Return (X, Y) of the center of cell containing provided text 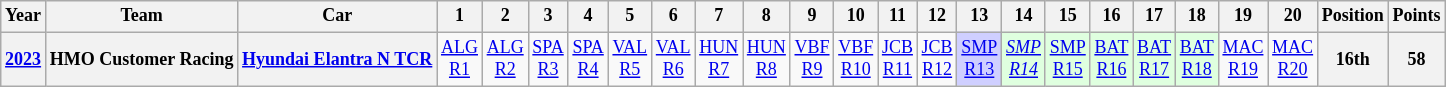
HMO Customer Racing (141, 59)
14 (1024, 16)
11 (898, 16)
Hyundai Elantra N TCR (338, 59)
5 (630, 16)
VBFR10 (856, 59)
3 (548, 16)
19 (1243, 16)
SPAR4 (588, 59)
BATR18 (1196, 59)
13 (980, 16)
SMPR13 (980, 59)
16th (1352, 59)
SMPR15 (1068, 59)
20 (1293, 16)
HUNR7 (719, 59)
2023 (24, 59)
JCBR11 (898, 59)
Points (1416, 16)
16 (1112, 16)
15 (1068, 16)
VALR6 (672, 59)
JCBR12 (937, 59)
HUNR8 (766, 59)
8 (766, 16)
VBFR9 (812, 59)
4 (588, 16)
Car (338, 16)
MACR20 (1293, 59)
BATR16 (1112, 59)
9 (812, 16)
2 (505, 16)
BATR17 (1154, 59)
SPAR3 (548, 59)
17 (1154, 16)
VALR5 (630, 59)
18 (1196, 16)
10 (856, 16)
7 (719, 16)
12 (937, 16)
Year (24, 16)
1 (460, 16)
6 (672, 16)
ALGR1 (460, 59)
58 (1416, 59)
Team (141, 16)
Position (1352, 16)
ALGR2 (505, 59)
MACR19 (1243, 59)
SMPR14 (1024, 59)
